Pinpoint the cell where the given text exists, returning its (x, y) midpoint coordinate. 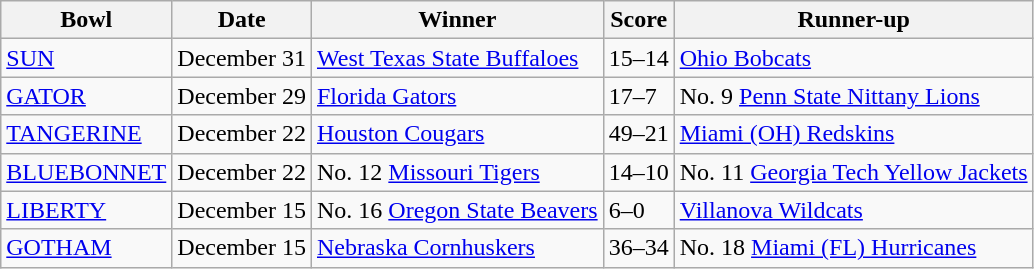
No. 16 Oregon State Beavers (457, 210)
Runner-up (854, 20)
Date (242, 20)
GOTHAM (86, 248)
Winner (457, 20)
Houston Cougars (457, 134)
TANGERINE (86, 134)
36–34 (638, 248)
Bowl (86, 20)
Score (638, 20)
6–0 (638, 210)
Ohio Bobcats (854, 58)
Miami (OH) Redskins (854, 134)
Nebraska Cornhuskers (457, 248)
Florida Gators (457, 96)
West Texas State Buffaloes (457, 58)
No. 12 Missouri Tigers (457, 172)
December 31 (242, 58)
49–21 (638, 134)
LIBERTY (86, 210)
14–10 (638, 172)
SUN (86, 58)
December 29 (242, 96)
No. 18 Miami (FL) Hurricanes (854, 248)
BLUEBONNET (86, 172)
Villanova Wildcats (854, 210)
15–14 (638, 58)
17–7 (638, 96)
No. 9 Penn State Nittany Lions (854, 96)
GATOR (86, 96)
No. 11 Georgia Tech Yellow Jackets (854, 172)
